From the cell containing the given text, extract its center point as [x, y] coordinate. 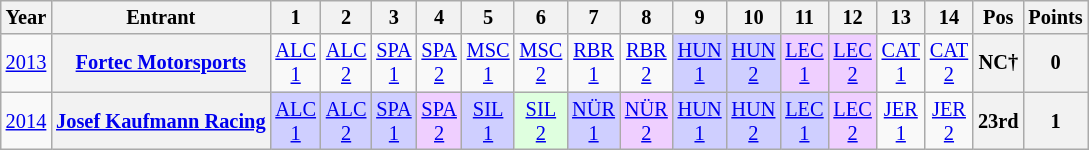
12 [852, 17]
2014 [26, 121]
CAT1 [901, 63]
9 [700, 17]
13 [901, 17]
11 [804, 17]
RBR1 [594, 63]
Pos [998, 17]
Points [1055, 17]
3 [394, 17]
5 [488, 17]
2 [346, 17]
MSC2 [540, 63]
Entrant [160, 17]
7 [594, 17]
23rd [998, 121]
Josef Kaufmann Racing [160, 121]
2013 [26, 63]
MSC1 [488, 63]
RBR2 [646, 63]
JER2 [949, 121]
10 [753, 17]
4 [440, 17]
14 [949, 17]
NÜR2 [646, 121]
8 [646, 17]
Fortec Motorsports [160, 63]
SIL2 [540, 121]
Year [26, 17]
0 [1055, 63]
CAT2 [949, 63]
6 [540, 17]
NÜR1 [594, 121]
SIL1 [488, 121]
NC† [998, 63]
JER1 [901, 121]
